Return the (x, y) coordinate for the center point of the cell that contains the specified text.  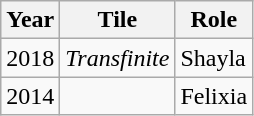
Year (30, 20)
Shayla (214, 58)
Role (214, 20)
Transfinite (118, 58)
2014 (30, 96)
Tile (118, 20)
2018 (30, 58)
Felixia (214, 96)
